Detect which cell encompasses the target text, then output its [x, y] center coordinate. 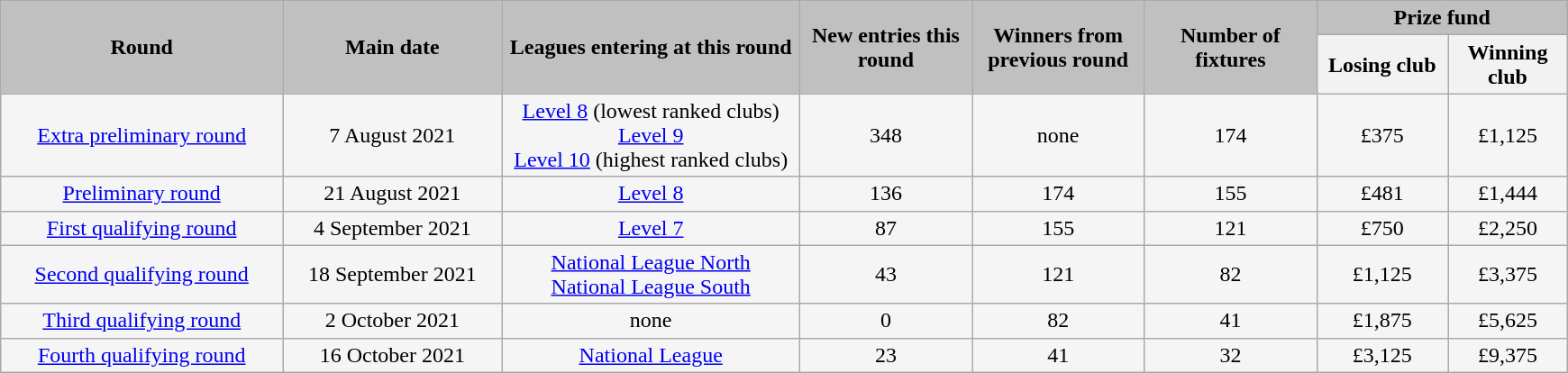
£750 [1382, 228]
0 [885, 321]
Level 8 [651, 194]
Winners from previous round [1058, 47]
21 August 2021 [393, 194]
£3,125 [1382, 355]
Losing club [1382, 65]
Fourth qualifying round [142, 355]
43 [885, 274]
Main date [393, 47]
7 August 2021 [393, 135]
Preliminary round [142, 194]
National League [651, 355]
Number of fixtures [1231, 47]
£481 [1382, 194]
87 [885, 228]
New entries this round [885, 47]
Level 7 [651, 228]
Winning club [1509, 65]
Prize fund [1442, 18]
£3,375 [1509, 274]
2 October 2021 [393, 321]
18 September 2021 [393, 274]
23 [885, 355]
Third qualifying round [142, 321]
Extra preliminary round [142, 135]
4 September 2021 [393, 228]
16 October 2021 [393, 355]
Round [142, 47]
Second qualifying round [142, 274]
£1,444 [1509, 194]
National League NorthNational League South [651, 274]
32 [1231, 355]
First qualifying round [142, 228]
£5,625 [1509, 321]
Leagues entering at this round [651, 47]
£9,375 [1509, 355]
£1,875 [1382, 321]
Level 8 (lowest ranked clubs)Level 9Level 10 (highest ranked clubs) [651, 135]
£2,250 [1509, 228]
136 [885, 194]
348 [885, 135]
£375 [1382, 135]
